Identify which cell holds the provided text, then report its [X, Y] central coordinate. 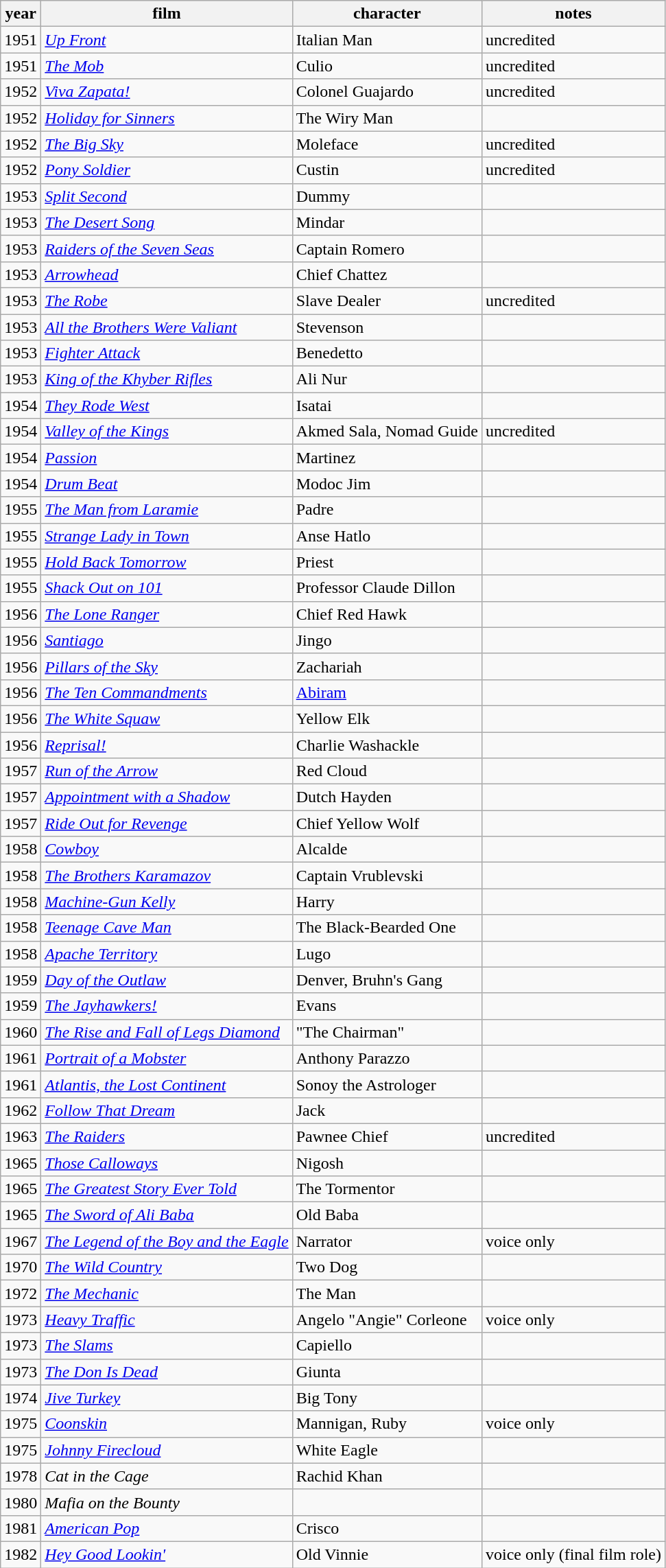
The Legend of the Boy and the Eagle [167, 1241]
Culio [387, 66]
Jive Turkey [167, 1398]
Mindar [387, 222]
Akmed Sala, Nomad Guide [387, 432]
Appointment with a Shadow [167, 797]
Abiram [387, 692]
The Tormentor [387, 1189]
Split Second [167, 196]
Benedetto [387, 353]
Italian Man [387, 40]
Angelo "Angie" Corleone [387, 1320]
Professor Claude Dillon [387, 588]
The Man [387, 1294]
Moleface [387, 144]
They Rode West [167, 406]
1980 [21, 1502]
Fighter Attack [167, 353]
Isatai [387, 406]
Capiello [387, 1346]
Strange Lady in Town [167, 536]
The Lone Ranger [167, 614]
Follow That Dream [167, 1110]
Priest [387, 562]
Zachariah [387, 666]
voice only (final film role) [573, 1554]
Reprisal! [167, 745]
Jack [387, 1110]
Cowboy [167, 850]
Those Calloways [167, 1163]
Denver, Bruhn's Gang [387, 980]
1982 [21, 1554]
1972 [21, 1294]
1963 [21, 1136]
Chief Red Hawk [387, 614]
The Man from Laramie [167, 510]
Sonoy the Astrologer [387, 1084]
Viva Zapata! [167, 92]
The Big Sky [167, 144]
Rachid Khan [387, 1476]
Two Dog [387, 1267]
Jingo [387, 640]
The Mechanic [167, 1294]
The Wild Country [167, 1267]
Lugo [387, 954]
Pony Soldier [167, 170]
Anthony Parazzo [387, 1058]
Harry [387, 902]
Yellow Elk [387, 718]
Shack Out on 101 [167, 588]
character [387, 14]
Crisco [387, 1528]
Raiders of the Seven Seas [167, 248]
Atlantis, the Lost Continent [167, 1084]
Drum Beat [167, 484]
The Mob [167, 66]
year [21, 14]
Portrait of a Mobster [167, 1058]
Ride Out for Revenge [167, 823]
Johnny Firecloud [167, 1450]
American Pop [167, 1528]
Anse Hatlo [387, 536]
The Don Is Dead [167, 1372]
Heavy Traffic [167, 1320]
Chief Yellow Wolf [387, 823]
Big Tony [387, 1398]
Evans [387, 1006]
Run of the Arrow [167, 771]
Hey Good Lookin' [167, 1554]
Up Front [167, 40]
Machine-Gun Kelly [167, 902]
Mafia on the Bounty [167, 1502]
1967 [21, 1241]
Coonskin [167, 1424]
The Ten Commandments [167, 692]
"The Chairman" [387, 1032]
Santiago [167, 640]
The Black-Bearded One [387, 928]
1981 [21, 1528]
Pillars of the Sky [167, 666]
Giunta [387, 1372]
The Slams [167, 1346]
Narrator [387, 1241]
The White Squaw [167, 718]
Holiday for Sinners [167, 118]
The Jayhawkers! [167, 1006]
Hold Back Tomorrow [167, 562]
The Wiry Man [387, 118]
The Raiders [167, 1136]
Colonel Guajardo [387, 92]
Stevenson [387, 327]
Pawnee Chief [387, 1136]
Charlie Washackle [387, 745]
Teenage Cave Man [167, 928]
All the Brothers Were Valiant [167, 327]
1960 [21, 1032]
White Eagle [387, 1450]
1970 [21, 1267]
Modoc Jim [387, 484]
Captain Romero [387, 248]
Dummy [387, 196]
Captain Vrublevski [387, 876]
Padre [387, 510]
Nigosh [387, 1163]
Custin [387, 170]
King of the Khyber Rifles [167, 379]
Arrowhead [167, 274]
1974 [21, 1398]
The Robe [167, 301]
Passion [167, 458]
Dutch Hayden [387, 797]
Martinez [387, 458]
notes [573, 14]
Old Vinnie [387, 1554]
Valley of the Kings [167, 432]
1978 [21, 1476]
Ali Nur [387, 379]
Slave Dealer [387, 301]
film [167, 14]
Cat in the Cage [167, 1476]
Red Cloud [387, 771]
Alcalde [387, 850]
The Greatest Story Ever Told [167, 1189]
The Sword of Ali Baba [167, 1215]
Apache Territory [167, 954]
Mannigan, Ruby [387, 1424]
The Desert Song [167, 222]
The Rise and Fall of Legs Diamond [167, 1032]
Chief Chattez [387, 274]
The Brothers Karamazov [167, 876]
Day of the Outlaw [167, 980]
1962 [21, 1110]
Old Baba [387, 1215]
